Identify which cell holds the provided text, then report its (X, Y) central coordinate. 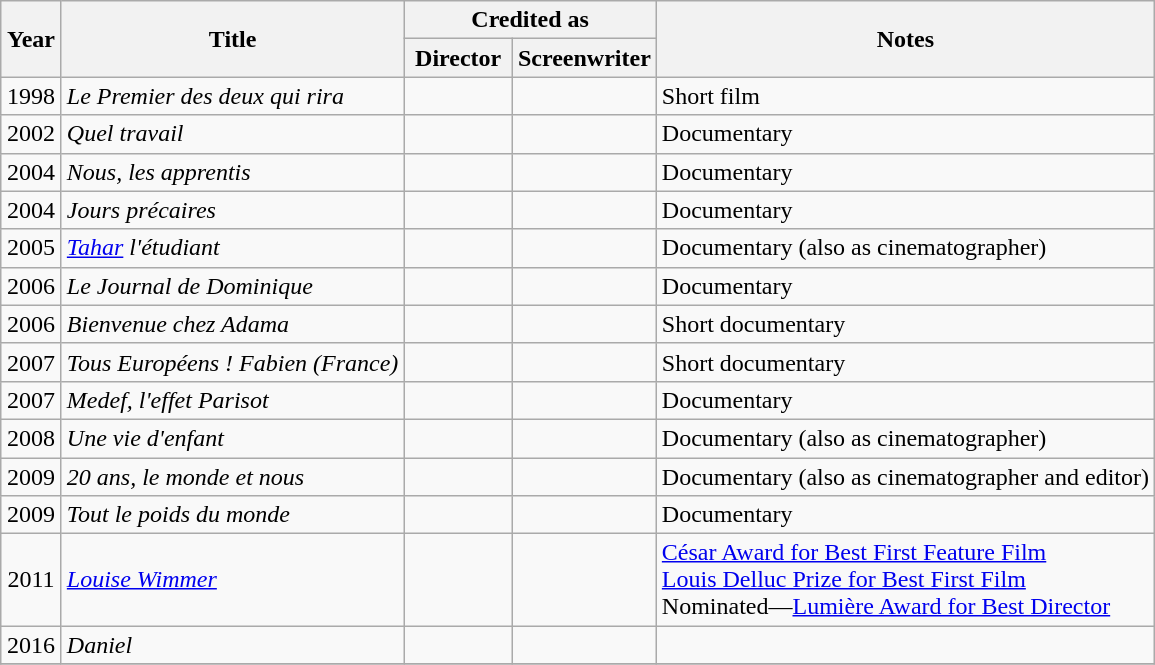
Une vie d'enfant (232, 438)
Tahar l'étudiant (232, 248)
Short film (905, 96)
20 ans, le monde et nous (232, 477)
Tout le poids du monde (232, 515)
Title (232, 39)
Daniel (232, 645)
2016 (32, 645)
Louise Wimmer (232, 580)
Documentary (also as cinematographer and editor) (905, 477)
Bienvenue chez Adama (232, 324)
César Award for Best First Feature FilmLouis Delluc Prize for Best First FilmNominated—Lumière Award for Best Director (905, 580)
Notes (905, 39)
1998 (32, 96)
Le Premier des deux qui rira (232, 96)
Screenwriter (584, 58)
Medef, l'effet Parisot (232, 400)
Nous, les apprentis (232, 172)
Le Journal de Dominique (232, 286)
2002 (32, 134)
Quel travail (232, 134)
2005 (32, 248)
Jours précaires (232, 210)
2008 (32, 438)
Year (32, 39)
Tous Européens ! Fabien (France) (232, 362)
2011 (32, 580)
Director (458, 58)
Credited as (530, 20)
